Return (x, y) of the center of cell containing provided text 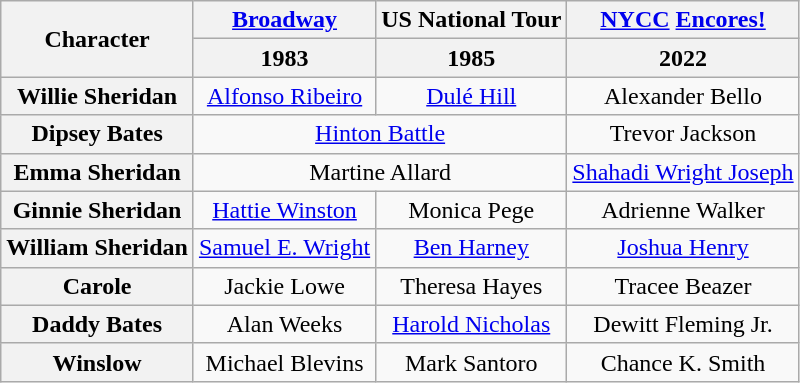
Joshua Henry (683, 248)
Dewitt Fleming Jr. (683, 324)
Adrienne Walker (683, 210)
Michael Blevins (284, 362)
Chance K. Smith (683, 362)
Harold Nicholas (472, 324)
1983 (284, 58)
Ginnie Sheridan (98, 210)
Shahadi Wright Joseph (683, 172)
Dipsey Bates (98, 134)
William Sheridan (98, 248)
1985 (472, 58)
Alan Weeks (284, 324)
NYCC Encores! (683, 20)
Jackie Lowe (284, 286)
Willie Sheridan (98, 96)
Tracee Beazer (683, 286)
Daddy Bates (98, 324)
Emma Sheridan (98, 172)
Martine Allard (380, 172)
Samuel E. Wright (284, 248)
Carole (98, 286)
Theresa Hayes (472, 286)
Mark Santoro (472, 362)
Broadway (284, 20)
Monica Pege (472, 210)
2022 (683, 58)
Hattie Winston (284, 210)
Hinton Battle (380, 134)
Alexander Bello (683, 96)
Ben Harney (472, 248)
Character (98, 39)
US National Tour (472, 20)
Alfonso Ribeiro (284, 96)
Trevor Jackson (683, 134)
Dulé Hill (472, 96)
Winslow (98, 362)
